Determine the [X, Y] coordinate at the center of the cell enclosing the given text.  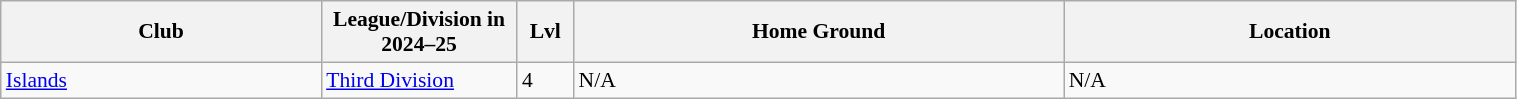
Location [1290, 32]
Third Division [419, 80]
Islands [161, 80]
Lvl [546, 32]
League/Division in 2024–25 [419, 32]
4 [546, 80]
Home Ground [819, 32]
Club [161, 32]
